Find where the given text appears and provide that cell's center as (X, Y) coordinate. 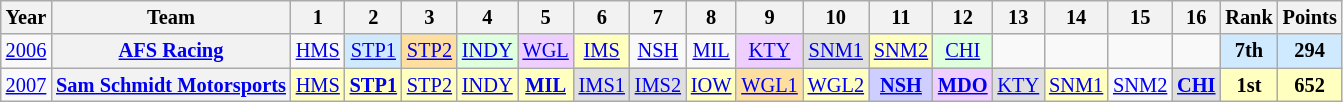
7th (1248, 51)
3 (430, 17)
IMS (602, 51)
Year (26, 17)
15 (1140, 17)
294 (1310, 51)
Rank (1248, 17)
Team (171, 17)
6 (602, 17)
IOW (711, 85)
4 (488, 17)
5 (546, 17)
2 (374, 17)
13 (1018, 17)
WGL2 (836, 85)
1 (318, 17)
WGL1 (769, 85)
2007 (26, 85)
7 (658, 17)
12 (963, 17)
IMS2 (658, 85)
16 (1196, 17)
2006 (26, 51)
WGL (546, 51)
IMS1 (602, 85)
1st (1248, 85)
10 (836, 17)
9 (769, 17)
11 (901, 17)
AFS Racing (171, 51)
MDO (963, 85)
8 (711, 17)
Points (1310, 17)
Sam Schmidt Motorsports (171, 85)
652 (1310, 85)
14 (1076, 17)
